Output the (x, y) coordinate of the center of the cell containing the given text.  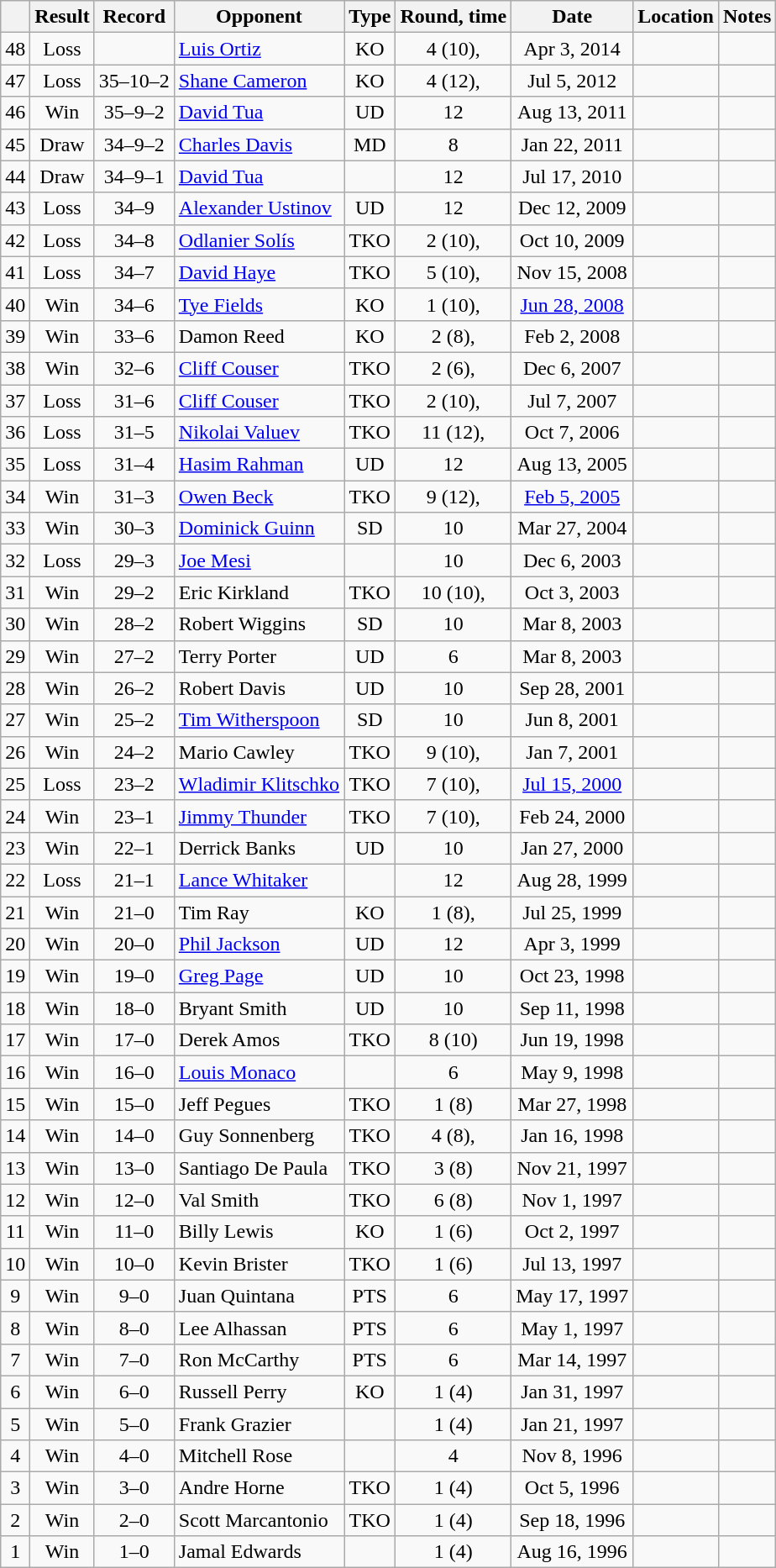
Frank Grazier (259, 1424)
Jul 7, 2007 (573, 401)
9 (12), (454, 497)
15 (15, 1104)
Jan 7, 2001 (573, 752)
31–3 (134, 497)
1 (8), (454, 912)
32–6 (134, 368)
34–9–1 (134, 176)
44 (15, 176)
1 (15, 1552)
38 (15, 368)
Aug 28, 1999 (573, 880)
16 (15, 1072)
11 (12), (454, 433)
37 (15, 401)
48 (15, 49)
Tim Witherspoon (259, 720)
19 (15, 976)
3 (8) (454, 1168)
Louis Monaco (259, 1072)
11 (15, 1232)
23–2 (134, 784)
26–2 (134, 688)
Greg Page (259, 976)
6 (8) (454, 1200)
2 (6), (454, 368)
Oct 7, 2006 (573, 433)
Santiago De Paula (259, 1168)
29–3 (134, 560)
39 (15, 336)
31 (15, 592)
May 1, 1997 (573, 1328)
10–0 (134, 1264)
12–0 (134, 1200)
34–6 (134, 304)
7 (15, 1360)
Jeff Pegues (259, 1104)
Charles Davis (259, 145)
21–0 (134, 912)
42 (15, 240)
Nov 15, 2008 (573, 272)
Jamal Edwards (259, 1552)
Odlanier Solís (259, 240)
Dec 6, 2003 (573, 560)
2 (8), (454, 336)
Feb 24, 2000 (573, 816)
29–2 (134, 592)
35–10–2 (134, 81)
27–2 (134, 656)
Oct 23, 1998 (573, 976)
19–0 (134, 976)
47 (15, 81)
Tim Ray (259, 912)
23–1 (134, 816)
Jul 15, 2000 (573, 784)
Tye Fields (259, 304)
Date (573, 17)
5 (10), (454, 272)
Jun 19, 1998 (573, 1040)
Derrick Banks (259, 848)
10 (10), (454, 592)
21 (15, 912)
15–0 (134, 1104)
Kevin Brister (259, 1264)
1–0 (134, 1552)
Joe Mesi (259, 560)
2 (15, 1520)
Robert Wiggins (259, 624)
Apr 3, 1999 (573, 944)
32 (15, 560)
Scott Marcantonio (259, 1520)
Mar 14, 1997 (573, 1360)
23 (15, 848)
Juan Quintana (259, 1296)
Jul 13, 1997 (573, 1264)
41 (15, 272)
Terry Porter (259, 656)
4 (8), (454, 1136)
Nikolai Valuev (259, 433)
Jul 25, 1999 (573, 912)
9 (10), (454, 752)
Notes (747, 17)
Oct 2, 1997 (573, 1232)
34–9–2 (134, 145)
4–0 (134, 1456)
Sep 18, 1996 (573, 1520)
20 (15, 944)
Dec 6, 2007 (573, 368)
28–2 (134, 624)
18 (15, 1008)
Aug 16, 1996 (573, 1552)
33 (15, 529)
Oct 5, 1996 (573, 1488)
2–0 (134, 1520)
34–9 (134, 208)
5–0 (134, 1424)
Feb 5, 2005 (573, 497)
27 (15, 720)
21–1 (134, 880)
Robert Davis (259, 688)
Russell Perry (259, 1392)
Jimmy Thunder (259, 816)
22 (15, 880)
MD (370, 145)
14 (15, 1136)
34–7 (134, 272)
Type (370, 17)
3 (15, 1488)
34–8 (134, 240)
31–5 (134, 433)
Jul 17, 2010 (573, 176)
Phil Jackson (259, 944)
Jun 8, 2001 (573, 720)
Lee Alhassan (259, 1328)
35 (15, 465)
46 (15, 113)
Oct 3, 2003 (573, 592)
13 (15, 1168)
5 (15, 1424)
Val Smith (259, 1200)
29 (15, 656)
Mar 27, 1998 (573, 1104)
Jun 28, 2008 (573, 304)
Nov 1, 1997 (573, 1200)
1 (8) (454, 1104)
17 (15, 1040)
Nov 8, 1996 (573, 1456)
Alexander Ustinov (259, 208)
9–0 (134, 1296)
Sep 11, 1998 (573, 1008)
Aug 13, 2011 (573, 113)
Nov 21, 1997 (573, 1168)
40 (15, 304)
6–0 (134, 1392)
Dominick Guinn (259, 529)
Aug 13, 2005 (573, 465)
18–0 (134, 1008)
Jan 16, 1998 (573, 1136)
Wladimir Klitschko (259, 784)
Shane Cameron (259, 81)
Jan 21, 1997 (573, 1424)
May 17, 1997 (573, 1296)
Jan 27, 2000 (573, 848)
24 (15, 816)
David Haye (259, 272)
26 (15, 752)
3–0 (134, 1488)
22–1 (134, 848)
31–6 (134, 401)
25 (15, 784)
30 (15, 624)
33–6 (134, 336)
Billy Lewis (259, 1232)
1 (10), (454, 304)
14–0 (134, 1136)
30–3 (134, 529)
Lance Whitaker (259, 880)
Andre Horne (259, 1488)
Dec 12, 2009 (573, 208)
Location (676, 17)
8–0 (134, 1328)
17–0 (134, 1040)
Jan 31, 1997 (573, 1392)
4 (12), (454, 81)
34 (15, 497)
Result (62, 17)
Record (134, 17)
20–0 (134, 944)
Apr 3, 2014 (573, 49)
Mitchell Rose (259, 1456)
Hasim Rahman (259, 465)
May 9, 1998 (573, 1072)
Ron McCarthy (259, 1360)
Oct 10, 2009 (573, 240)
24–2 (134, 752)
8 (10) (454, 1040)
Mar 27, 2004 (573, 529)
Owen Beck (259, 497)
11–0 (134, 1232)
25–2 (134, 720)
Damon Reed (259, 336)
9 (15, 1296)
Luis Ortiz (259, 49)
Round, time (454, 17)
Sep 28, 2001 (573, 688)
36 (15, 433)
43 (15, 208)
45 (15, 145)
Derek Amos (259, 1040)
Bryant Smith (259, 1008)
Opponent (259, 17)
Guy Sonnenberg (259, 1136)
Jan 22, 2011 (573, 145)
Feb 2, 2008 (573, 336)
13–0 (134, 1168)
Jul 5, 2012 (573, 81)
31–4 (134, 465)
4 (10), (454, 49)
16–0 (134, 1072)
28 (15, 688)
Eric Kirkland (259, 592)
35–9–2 (134, 113)
7–0 (134, 1360)
Mario Cawley (259, 752)
